Return [x, y] of the center of cell containing provided text 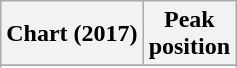
Peakposition [189, 34]
Chart (2017) [72, 34]
